Scan for the cell matching the given text and deliver its [x, y] coordinate at center. 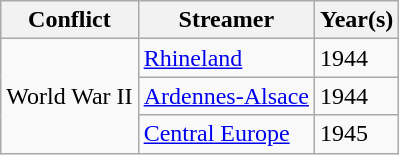
Streamer [226, 20]
Rhineland [226, 58]
World War II [70, 96]
Year(s) [356, 20]
Ardennes-Alsace [226, 96]
1945 [356, 134]
Central Europe [226, 134]
Conflict [70, 20]
